Capture the cell that displays the provided text and extract its [X, Y] central coordinate. 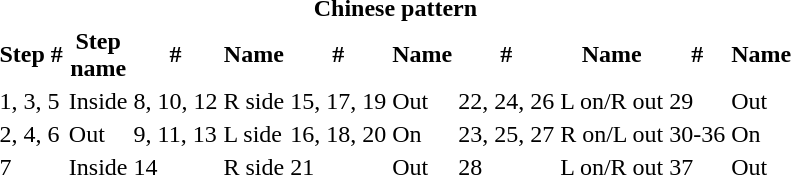
9, 11, 13 [176, 134]
R on/L out [612, 134]
30-36 [698, 134]
22, 24, 26 [506, 101]
15, 17, 19 [338, 101]
29 [698, 101]
L on/R out [612, 101]
Inside [98, 101]
23, 25, 27 [506, 134]
Step name [98, 54]
16, 18, 20 [338, 134]
On [422, 134]
L side [254, 134]
8, 10, 12 [176, 101]
R side [254, 101]
